Pinpoint the cell where the given text exists, returning its (x, y) midpoint coordinate. 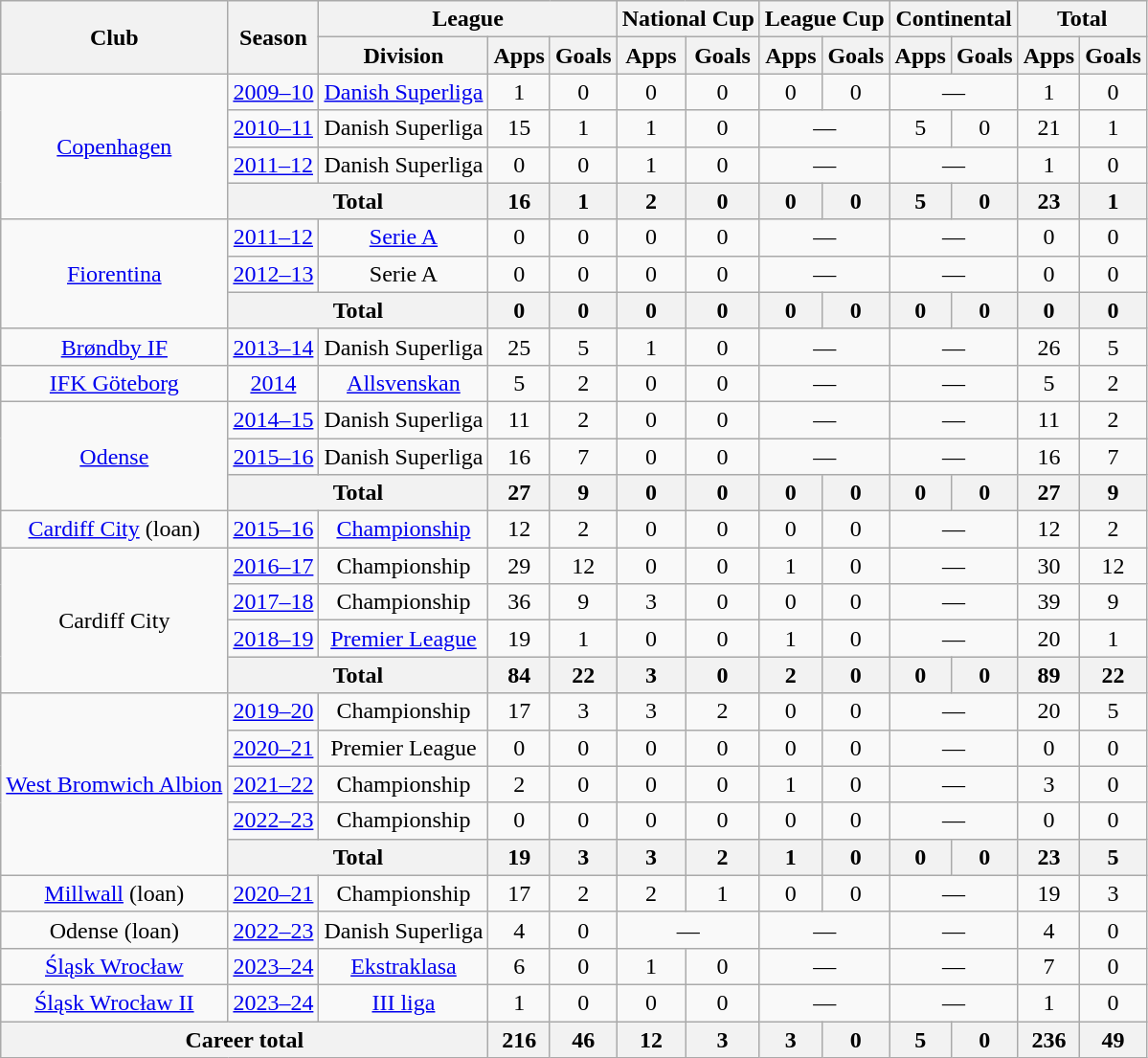
National Cup (687, 19)
30 (1048, 566)
Odense (115, 456)
216 (519, 1039)
2012–13 (274, 274)
IFK Göteborg (115, 383)
Cardiff City (loan) (115, 529)
26 (1048, 347)
36 (519, 602)
2019–20 (274, 711)
2016–17 (274, 566)
III liga (404, 1002)
Copenhagen (115, 146)
Odense (loan) (115, 930)
6 (519, 966)
Allsvenskan (404, 383)
21 (1048, 128)
Ekstraklasa (404, 966)
236 (1048, 1039)
Fiorentina (115, 274)
2013–14 (274, 347)
League Cup (824, 19)
Millwall (loan) (115, 893)
Continental (954, 19)
2018–19 (274, 639)
84 (519, 675)
89 (1048, 675)
49 (1114, 1039)
15 (519, 128)
Season (274, 37)
46 (583, 1039)
2021–22 (274, 784)
25 (519, 347)
Cardiff City (115, 620)
29 (519, 566)
Śląsk Wrocław (115, 966)
Brøndby IF (115, 347)
League (467, 19)
2009–10 (274, 92)
Śląsk Wrocław II (115, 1002)
39 (1048, 602)
Division (404, 56)
Career total (245, 1039)
2014 (274, 383)
2010–11 (274, 128)
2014–15 (274, 419)
West Bromwich Albion (115, 784)
Club (115, 37)
2017–18 (274, 602)
